Find where the given text appears and provide that cell's center as [x, y] coordinate. 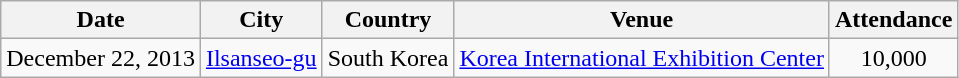
South Korea [388, 58]
10,000 [893, 58]
Country [388, 20]
City [261, 20]
December 22, 2013 [101, 58]
Date [101, 20]
Ilsanseo-gu [261, 58]
Korea International Exhibition Center [642, 58]
Attendance [893, 20]
Venue [642, 20]
